From the cell containing the given text, extract its center point as (X, Y) coordinate. 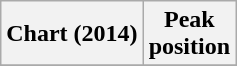
Chart (2014) (72, 34)
Peakposition (189, 34)
